Scan for the cell matching the given text and deliver its (x, y) coordinate at center. 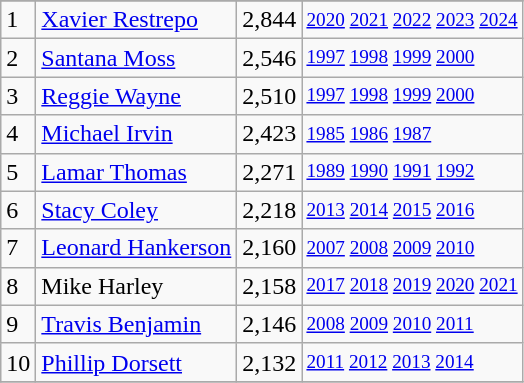
1 (18, 20)
8 (18, 286)
9 (18, 324)
2 (18, 58)
1989 1990 1991 1992 (412, 172)
2017 2018 2019 2020 2021 (412, 286)
Lamar Thomas (136, 172)
Travis Benjamin (136, 324)
Xavier Restrepo (136, 20)
Michael Irvin (136, 134)
2,158 (270, 286)
4 (18, 134)
Santana Moss (136, 58)
Mike Harley (136, 286)
2007 2008 2009 2010 (412, 248)
2,132 (270, 362)
10 (18, 362)
2,844 (270, 20)
Phillip Dorsett (136, 362)
Leonard Hankerson (136, 248)
2011 2012 2013 2014 (412, 362)
2,146 (270, 324)
1985 1986 1987 (412, 134)
5 (18, 172)
2,423 (270, 134)
Reggie Wayne (136, 96)
2,218 (270, 210)
2,510 (270, 96)
7 (18, 248)
2,160 (270, 248)
2008 2009 2010 2011 (412, 324)
6 (18, 210)
2,546 (270, 58)
2013 2014 2015 2016 (412, 210)
3 (18, 96)
2,271 (270, 172)
2020 2021 2022 2023 2024 (412, 20)
Stacy Coley (136, 210)
